Search for the cell housing the specified text and yield its (x, y) center coordinate. 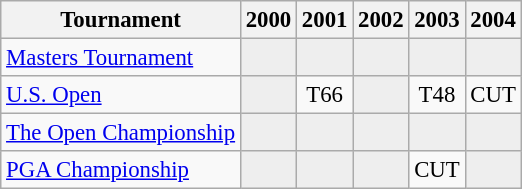
2002 (381, 20)
2003 (437, 20)
Masters Tournament (121, 58)
The Open Championship (121, 133)
Tournament (121, 20)
U.S. Open (121, 95)
2004 (493, 20)
T48 (437, 95)
2001 (325, 20)
T66 (325, 95)
PGA Championship (121, 170)
2000 (268, 20)
